For the text-containing cell, return its midpoint in [X, Y] coordinate format. 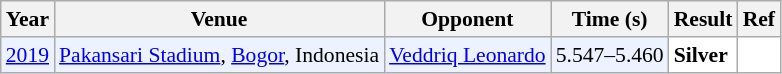
Opponent [468, 19]
Time (s) [610, 19]
Ref [759, 19]
Venue [219, 19]
Pakansari Stadium, Bogor, Indonesia [219, 55]
Veddriq Leonardo [468, 55]
Silver [704, 55]
Year [28, 19]
5.547–5.460 [610, 55]
Result [704, 19]
2019 [28, 55]
